Locate the cell with the specified text and output its (X, Y) center coordinate. 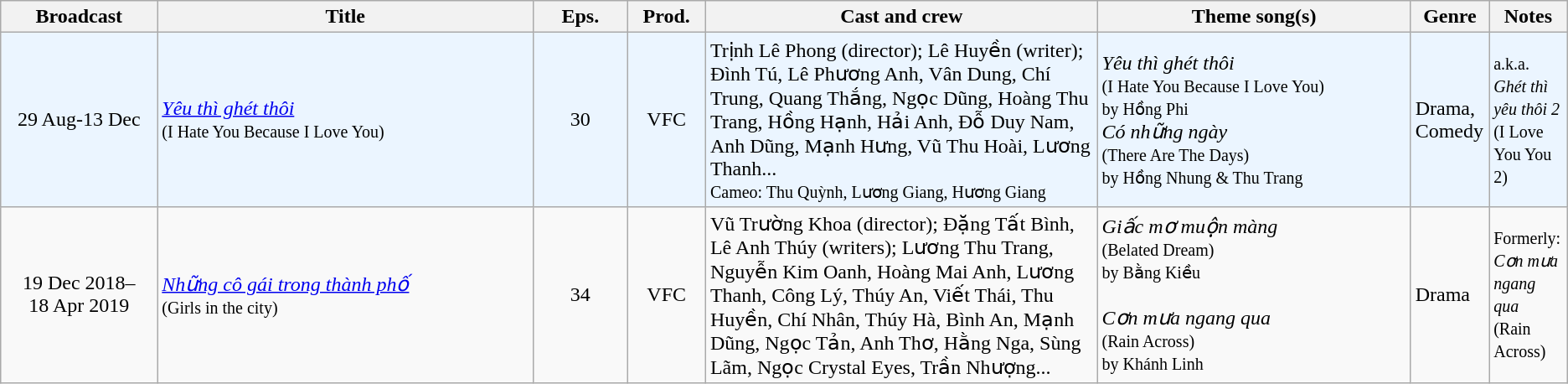
34 (580, 295)
Genre (1450, 17)
Notes (1529, 17)
Drama, Comedy (1450, 120)
Những cô gái trong thành phố (Girls in the city) (345, 295)
Title (345, 17)
a.k.a. Ghét thì yêu thôi 2(I Love You You 2) (1529, 120)
19 Dec 2018–18 Apr 2019 (79, 295)
Giấc mơ muộn màng (Belated Dream)by Bằng KiềuCơn mưa ngang qua (Rain Across)by Khánh Linh (1254, 295)
Prod. (667, 17)
Yêu thì ghét thôi (I Hate You Because I Love You)by Hồng PhiCó những ngày (There Are The Days)by Hồng Nhung & Thu Trang (1254, 120)
Theme song(s) (1254, 17)
Eps. (580, 17)
Formerly: Cơn mưa ngang qua(Rain Across) (1529, 295)
29 Aug-13 Dec (79, 120)
Drama (1450, 295)
Cast and crew (901, 17)
30 (580, 120)
Broadcast (79, 17)
Yêu thì ghét thôi (I Hate You Because I Love You) (345, 120)
